Detect which cell encompasses the target text, then output its (x, y) center coordinate. 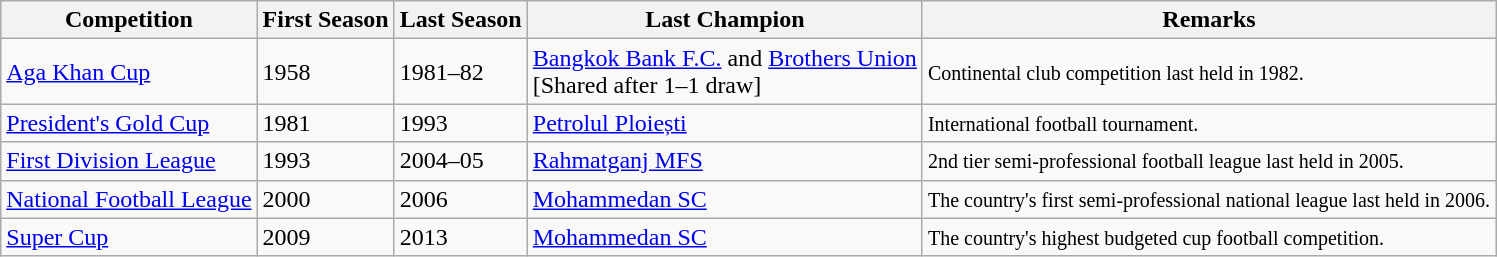
National Football League (129, 199)
Rahmatganj MFS (724, 161)
President's Gold Cup (129, 123)
2nd tier semi-professional football league last held in 2005. (1208, 161)
Last Season (460, 20)
1981–82 (460, 72)
1981 (326, 123)
International football tournament. (1208, 123)
First Division League (129, 161)
First Season (326, 20)
The country's first semi-professional national league last held in 2006. (1208, 199)
2013 (460, 237)
Remarks (1208, 20)
Competition (129, 20)
Continental club competition last held in 1982. (1208, 72)
Petrolul Ploiești (724, 123)
2000 (326, 199)
The country's highest budgeted cup football competition. (1208, 237)
2009 (326, 237)
1958 (326, 72)
Last Champion (724, 20)
2004–05 (460, 161)
Super Cup (129, 237)
2006 (460, 199)
Aga Khan Cup (129, 72)
Bangkok Bank F.C. and Brothers Union[Shared after 1–1 draw] (724, 72)
